Pinpoint the cell where the given text exists, returning its (X, Y) midpoint coordinate. 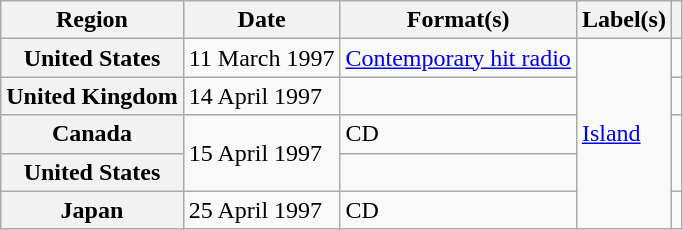
Region (92, 20)
Japan (92, 210)
11 March 1997 (262, 58)
Contemporary hit radio (458, 58)
Canada (92, 134)
15 April 1997 (262, 153)
Date (262, 20)
United Kingdom (92, 96)
14 April 1997 (262, 96)
Island (624, 134)
Label(s) (624, 20)
25 April 1997 (262, 210)
Format(s) (458, 20)
